Output the (X, Y) coordinate of the center of the cell containing the given text.  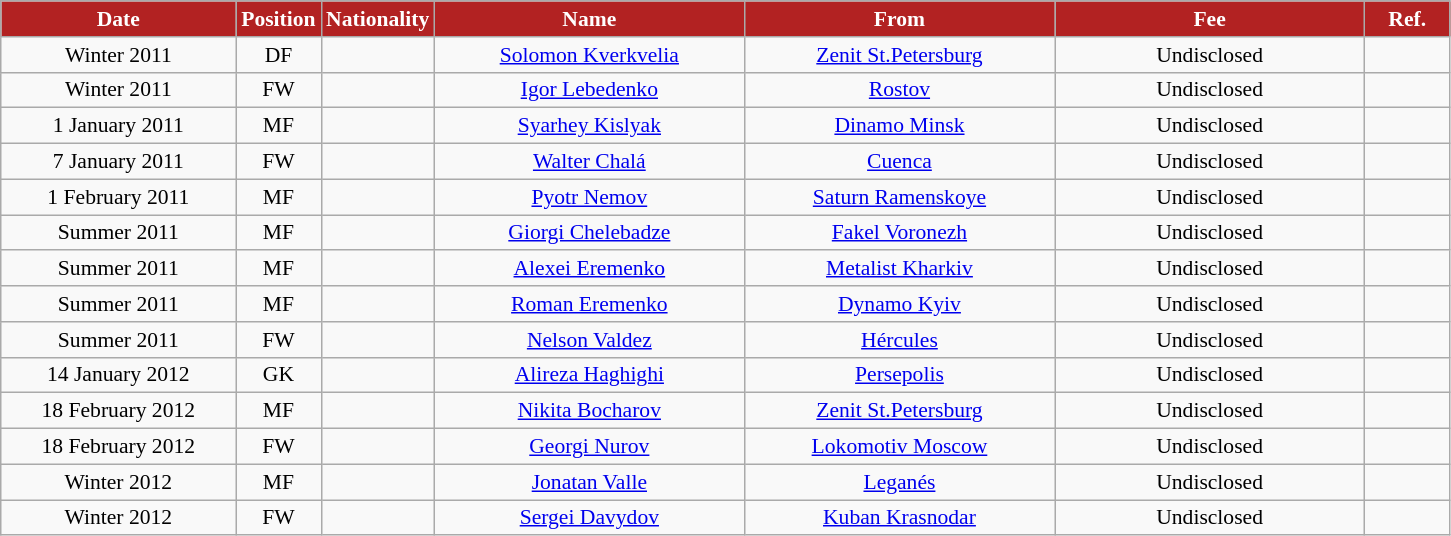
GK (278, 375)
Kuban Krasnodar (899, 518)
Fakel Voronezh (899, 233)
Jonatan Valle (589, 482)
Lokomotiv Moscow (899, 447)
Pyotr Nemov (589, 197)
Giorgi Chelebadze (589, 233)
Persepolis (899, 375)
Georgi Nurov (589, 447)
Rostov (899, 90)
1 January 2011 (118, 126)
From (899, 19)
Syarhey Kislyak (589, 126)
Igor Lebedenko (589, 90)
Ref. (1408, 19)
Leganés (899, 482)
Date (118, 19)
Cuenca (899, 162)
1 February 2011 (118, 197)
Dinamo Minsk (899, 126)
Nationality (378, 19)
Dynamo Kyiv (899, 304)
Alexei Eremenko (589, 269)
Position (278, 19)
Saturn Ramenskoye (899, 197)
Walter Chalá (589, 162)
Roman Eremenko (589, 304)
Hércules (899, 340)
Nikita Bocharov (589, 411)
14 January 2012 (118, 375)
Solomon Kverkvelia (589, 55)
Alireza Haghighi (589, 375)
7 January 2011 (118, 162)
Nelson Valdez (589, 340)
Name (589, 19)
Fee (1210, 19)
Metalist Kharkiv (899, 269)
DF (278, 55)
Sergei Davydov (589, 518)
